For the text-containing cell, return its midpoint in (X, Y) coordinate format. 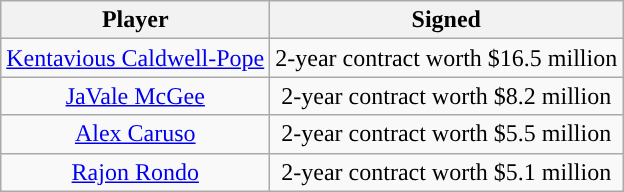
Alex Caruso (136, 134)
JaVale McGee (136, 96)
Kentavious Caldwell-Pope (136, 58)
2-year contract worth $8.2 million (446, 96)
Signed (446, 20)
Player (136, 20)
2-year contract worth $5.1 million (446, 172)
2-year contract worth $16.5 million (446, 58)
Rajon Rondo (136, 172)
2-year contract worth $5.5 million (446, 134)
